Identify which cell holds the provided text, then report its [X, Y] central coordinate. 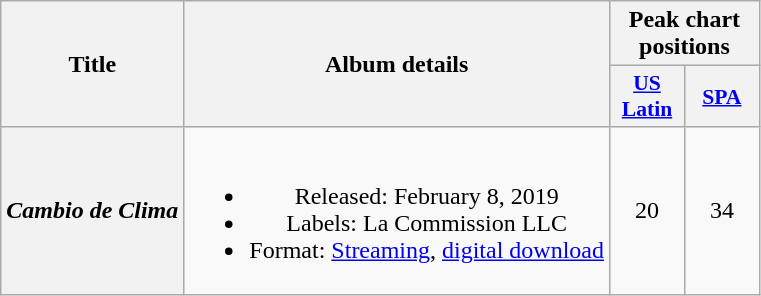
Peak chart positions [685, 34]
Cambio de Clima [92, 210]
Album details [397, 64]
34 [722, 210]
SPA [722, 96]
USLatin [648, 96]
20 [648, 210]
Title [92, 64]
Released: February 8, 2019Labels: La Commission LLCFormat: Streaming, digital download [397, 210]
